Pinpoint the cell where the given text exists, returning its [x, y] midpoint coordinate. 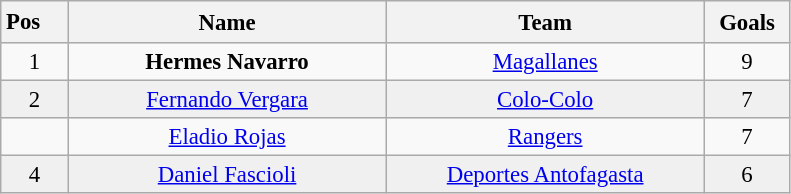
2 [34, 100]
Daniel Fascioli [227, 175]
6 [747, 175]
Pos [34, 22]
Magallanes [545, 62]
4 [34, 175]
9 [747, 62]
Rangers [545, 137]
Goals [747, 22]
Deportes Antofagasta [545, 175]
Colo-Colo [545, 100]
1 [34, 62]
Eladio Rojas [227, 137]
Fernando Vergara [227, 100]
Hermes Navarro [227, 62]
Name [227, 22]
Team [545, 22]
